Output the [X, Y] coordinate of the center of the cell containing the given text.  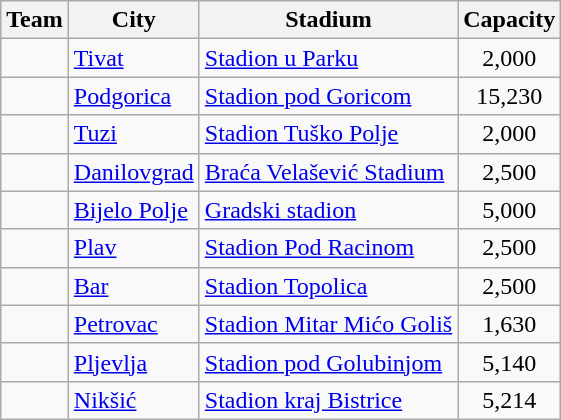
Petrovac [134, 324]
Capacity [510, 20]
Stadion kraj Bistrice [328, 400]
15,230 [510, 96]
Bar [134, 286]
5,000 [510, 210]
5,214 [510, 400]
Stadion pod Goricom [328, 96]
Tivat [134, 58]
Stadion pod Golubinjom [328, 362]
Plav [134, 248]
Pljevlja [134, 362]
Team [35, 20]
Stadion Tuško Polje [328, 134]
Braća Velašević Stadium [328, 172]
Gradski stadion [328, 210]
Stadion Topolica [328, 286]
5,140 [510, 362]
Nikšić [134, 400]
Stadium [328, 20]
City [134, 20]
Stadion Pod Racinom [328, 248]
1,630 [510, 324]
Danilovgrad [134, 172]
Stadion u Parku [328, 58]
Podgorica [134, 96]
Tuzi [134, 134]
Bijelo Polje [134, 210]
Stadion Mitar Mićo Goliš [328, 324]
